Detect which cell encompasses the target text, then output its [X, Y] center coordinate. 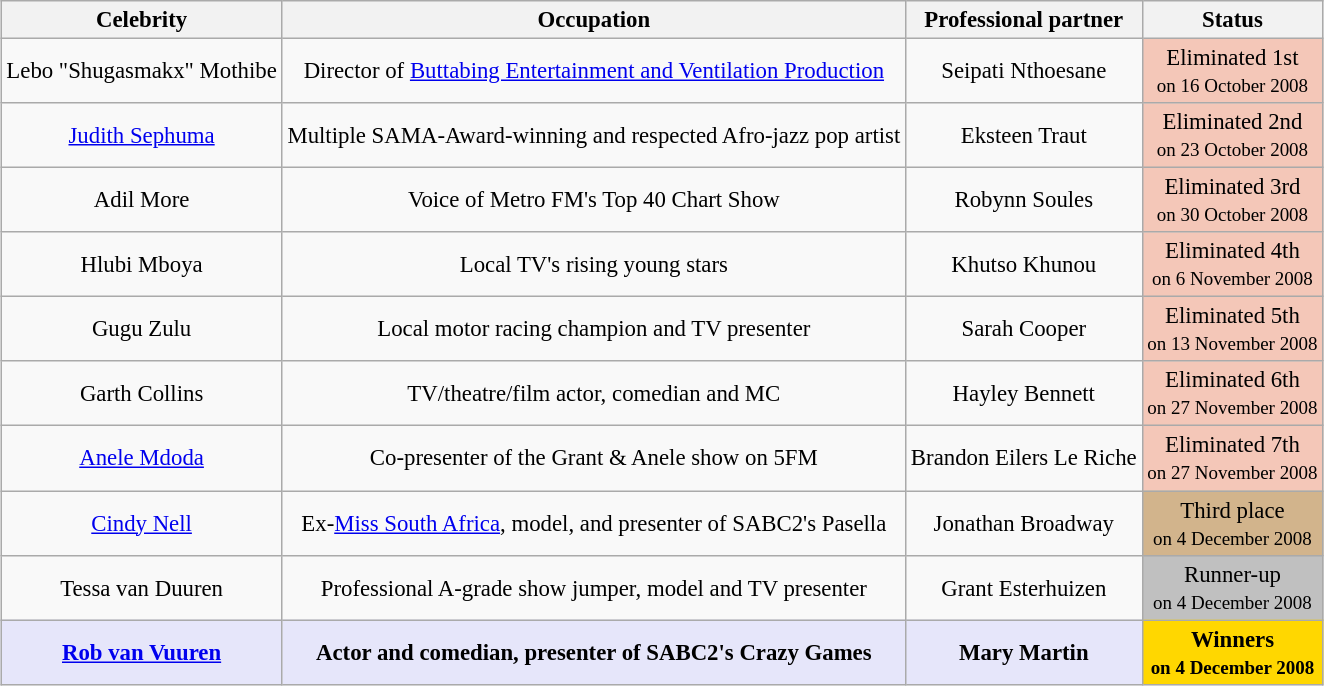
Runner-upon 4 December 2008 [1232, 588]
Eliminated 1ston 16 October 2008 [1232, 70]
Eliminated 6thon 27 November 2008 [1232, 394]
Co-presenter of the Grant & Anele show on 5FM [594, 458]
Actor and comedian, presenter of SABC2's Crazy Games [594, 652]
Anele Mdoda [142, 458]
Professional A-grade show jumper, model and TV presenter [594, 588]
Local TV's rising young stars [594, 264]
Eliminated 7thon 27 November 2008 [1232, 458]
Lebo "Shugasmakx" Mothibe [142, 70]
Eliminated 3rdon 30 October 2008 [1232, 200]
Hayley Bennett [1024, 394]
Director of Buttabing Entertainment and Ventilation Production [594, 70]
Mary Martin [1024, 652]
Eliminated 5thon 13 November 2008 [1232, 330]
Grant Esterhuizen [1024, 588]
Garth Collins [142, 394]
Eliminated 4thon 6 November 2008 [1232, 264]
Winnerson 4 December 2008 [1232, 652]
Seipati Nthoesane [1024, 70]
Robynn Soules [1024, 200]
Hlubi Mboya [142, 264]
Multiple SAMA-Award-winning and respected Afro-jazz pop artist [594, 136]
Professional partner [1024, 20]
TV/theatre/film actor, comedian and MC [594, 394]
Status [1232, 20]
Eliminated 2ndon 23 October 2008 [1232, 136]
Brandon Eilers Le Riche [1024, 458]
Khutso Khunou [1024, 264]
Occupation [594, 20]
Adil More [142, 200]
Rob van Vuuren [142, 652]
Cindy Nell [142, 522]
Sarah Cooper [1024, 330]
Eksteen Traut [1024, 136]
Third placeon 4 December 2008 [1232, 522]
Tessa van Duuren [142, 588]
Gugu Zulu [142, 330]
Jonathan Broadway [1024, 522]
Celebrity [142, 20]
Judith Sephuma [142, 136]
Ex-Miss South Africa, model, and presenter of SABC2's Pasella [594, 522]
Local motor racing champion and TV presenter [594, 330]
Voice of Metro FM's Top 40 Chart Show [594, 200]
